Determine the [x, y] coordinate at the center of the cell enclosing the given text.  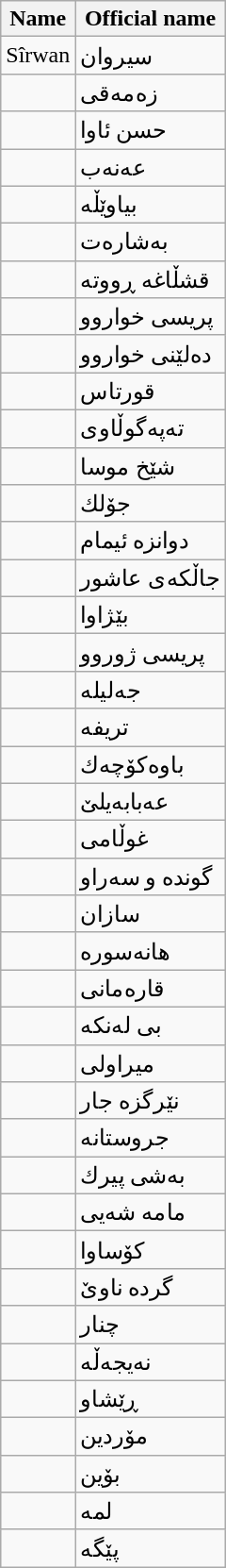
هانه‌سوره‌ [151, 951]
شێخ موسا [151, 466]
ڕێشاو [151, 1399]
زه‌مه‌قى [151, 92]
جروستانه‌ [151, 1138]
ميراولى [151, 1063]
ته‌په‌گوڵاوى [151, 428]
عه‌بابه‌يلێ [151, 802]
نه‌يجه‌ڵه‌ [151, 1362]
پريسى ژوروو [151, 653]
قورتاس [151, 392]
مۆردين [151, 1437]
چنار [151, 1325]
قشڵاغه‌ ڕووته‌ [151, 279]
به‌شى پيرك [151, 1176]
باوه‌كۆچه‌ك [151, 764]
سازان [151, 914]
پريسى خواروو [151, 317]
تريفه‌ [151, 727]
گونده‌ و سه‌راو [151, 876]
جۆلك [151, 504]
لمه‌ [151, 1511]
پێگه‌ [151, 1548]
دوانزه‌ ئيمام [151, 541]
سيروان [151, 56]
جاڵكه‌ى عاشور [151, 578]
بى له‌نكه‌ [151, 1026]
بۆين [151, 1474]
كۆساوا [151, 1250]
حسن ئاوا [151, 130]
بێژاوا [151, 615]
نێرگزه‌ جار [151, 1101]
Name [38, 19]
به‌شاره‌ت [151, 242]
بیاوێڵه‌ [151, 205]
ده‌لێنى خواروو [151, 354]
قاره‌مانى [151, 989]
جه‌ليله‌ [151, 690]
عه‌نه‌ب [151, 168]
Official name [151, 19]
غوڵامی [151, 840]
Sîrwan [38, 56]
گرده‌ ناوێ [151, 1287]
مامه‌ شه‌يى [151, 1212]
